Scan for the cell matching the given text and deliver its (x, y) coordinate at center. 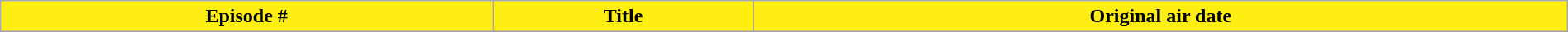
Original air date (1160, 16)
Episode # (246, 16)
Title (624, 16)
